Locate the cell with the specified text and output its [x, y] center coordinate. 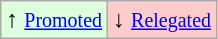
↑ Promoted [54, 20]
↓ Relegated [162, 20]
